Capture the cell that displays the provided text and extract its (X, Y) central coordinate. 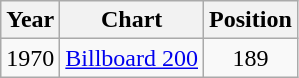
Chart (132, 20)
Position (251, 20)
Billboard 200 (132, 58)
189 (251, 58)
Year (30, 20)
1970 (30, 58)
